Search for the cell housing the specified text and yield its [x, y] center coordinate. 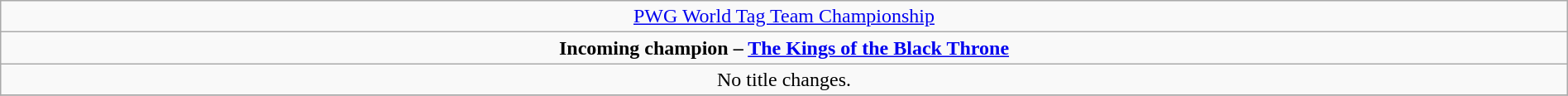
No title changes. [784, 79]
PWG World Tag Team Championship [784, 17]
Incoming champion – The Kings of the Black Throne [784, 48]
